Search for the cell housing the specified text and yield its (X, Y) center coordinate. 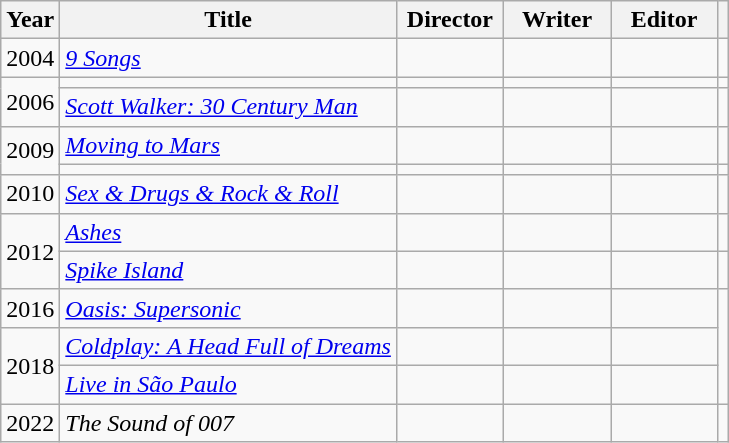
2018 (30, 365)
Writer (556, 20)
Director (450, 20)
Ashes (228, 232)
2010 (30, 194)
Oasis: Supersonic (228, 308)
2016 (30, 308)
Title (228, 20)
Spike Island (228, 270)
Year (30, 20)
2006 (30, 102)
9 Songs (228, 58)
Coldplay: A Head Full of Dreams (228, 346)
Moving to Mars (228, 145)
Live in São Paulo (228, 384)
Scott Walker: 30 Century Man (228, 107)
2022 (30, 423)
Sex & Drugs & Rock & Roll (228, 194)
Editor (664, 20)
The Sound of 007 (228, 423)
2012 (30, 251)
2009 (30, 150)
2004 (30, 58)
